Extract the (x, y) coordinate from the center of the cell holding the provided text.  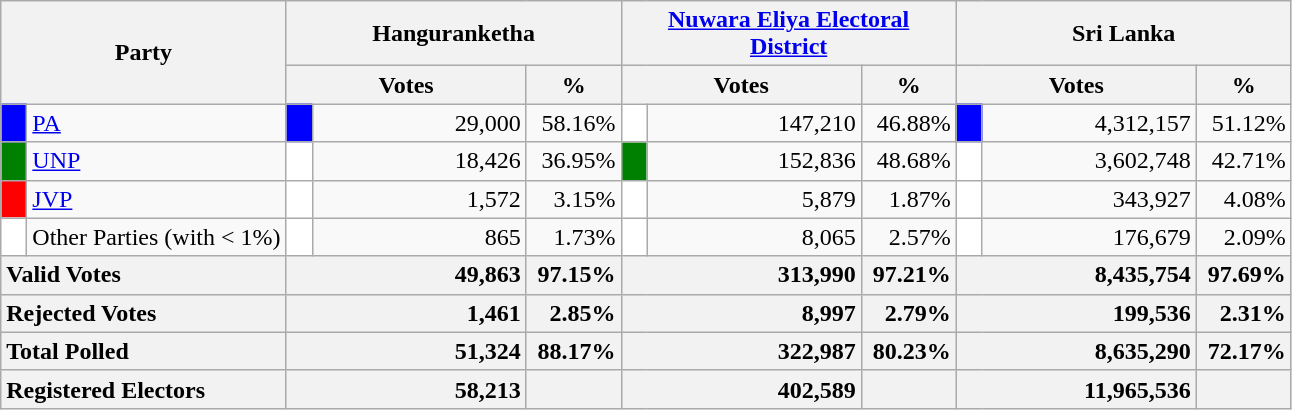
88.17% (574, 351)
2.85% (574, 313)
Total Polled (144, 351)
4,312,157 (1089, 123)
1.87% (908, 199)
42.71% (1244, 161)
2.57% (908, 237)
Other Parties (with < 1%) (156, 237)
2.31% (1244, 313)
3,602,748 (1089, 161)
UNP (156, 161)
8,065 (754, 237)
PA (156, 123)
313,990 (741, 275)
4.08% (1244, 199)
97.15% (574, 275)
343,927 (1089, 199)
1.73% (574, 237)
97.69% (1244, 275)
97.21% (908, 275)
8,635,290 (1076, 351)
1,461 (406, 313)
51,324 (406, 351)
58.16% (574, 123)
5,879 (754, 199)
176,679 (1089, 237)
1,572 (419, 199)
29,000 (419, 123)
80.23% (908, 351)
199,536 (1076, 313)
58,213 (406, 389)
147,210 (754, 123)
49,863 (406, 275)
Registered Electors (144, 389)
51.12% (1244, 123)
3.15% (574, 199)
Nuwara Eliya Electoral District (788, 34)
2.79% (908, 313)
402,589 (741, 389)
8,997 (741, 313)
48.68% (908, 161)
322,987 (741, 351)
8,435,754 (1076, 275)
Rejected Votes (144, 313)
Valid Votes (144, 275)
Sri Lanka (1124, 34)
2.09% (1244, 237)
865 (419, 237)
36.95% (574, 161)
Hanguranketha (454, 34)
JVP (156, 199)
11,965,536 (1076, 389)
72.17% (1244, 351)
Party (144, 52)
152,836 (754, 161)
18,426 (419, 161)
46.88% (908, 123)
